Capture the cell that displays the provided text and extract its [X, Y] central coordinate. 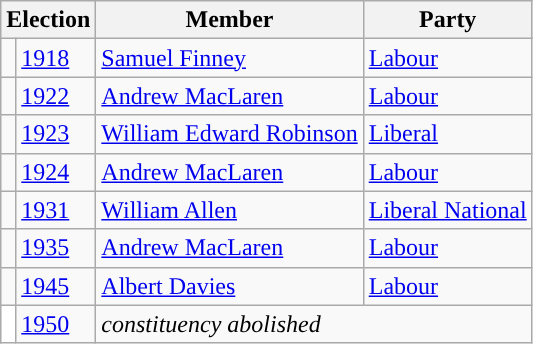
1950 [56, 324]
William Edward Robinson [230, 134]
Liberal [448, 134]
1945 [56, 286]
William Allen [230, 210]
Albert Davies [230, 286]
Member [230, 20]
Election [48, 20]
constituency abolished [314, 324]
1924 [56, 172]
1935 [56, 248]
Samuel Finney [230, 58]
1931 [56, 210]
Liberal National [448, 210]
1923 [56, 134]
1922 [56, 96]
1918 [56, 58]
Party [448, 20]
